Search for the cell housing the specified text and yield its [x, y] center coordinate. 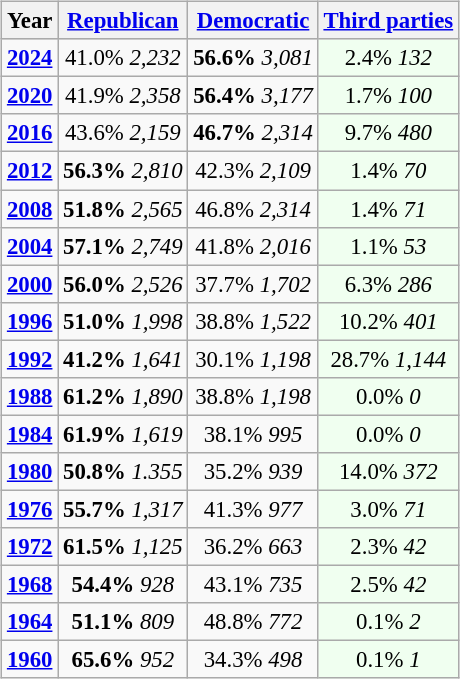
37.7% 1,702 [253, 284]
41.9% 2,358 [123, 96]
42.3% 2,109 [253, 171]
1.4% 71 [388, 209]
2004 [30, 246]
Republican [123, 21]
54.4% 928 [123, 584]
Year [30, 21]
48.8% 772 [253, 622]
0.1% 2 [388, 622]
2.5% 42 [388, 584]
43.6% 2,159 [123, 133]
1.7% 100 [388, 96]
57.1% 2,749 [123, 246]
1996 [30, 321]
34.3% 498 [253, 660]
41.2% 1,641 [123, 359]
9.7% 480 [388, 133]
51.0% 1,998 [123, 321]
Democratic [253, 21]
3.0% 71 [388, 509]
2.3% 42 [388, 547]
0.1% 1 [388, 660]
14.0% 372 [388, 472]
65.6% 952 [123, 660]
38.8% 1,522 [253, 321]
51.8% 2,565 [123, 209]
1968 [30, 584]
1976 [30, 509]
1960 [30, 660]
2.4% 132 [388, 58]
41.8% 2,016 [253, 246]
41.0% 2,232 [123, 58]
56.4% 3,177 [253, 96]
1980 [30, 472]
1.4% 70 [388, 171]
6.3% 286 [388, 284]
61.5% 1,125 [123, 547]
51.1% 809 [123, 622]
38.1% 995 [253, 434]
46.8% 2,314 [253, 209]
43.1% 735 [253, 584]
56.3% 2,810 [123, 171]
30.1% 1,198 [253, 359]
1992 [30, 359]
10.2% 401 [388, 321]
1972 [30, 547]
1988 [30, 396]
28.7% 1,144 [388, 359]
41.3% 977 [253, 509]
61.9% 1,619 [123, 434]
56.6% 3,081 [253, 58]
2008 [30, 209]
38.8% 1,198 [253, 396]
2016 [30, 133]
46.7% 2,314 [253, 133]
2024 [30, 58]
2020 [30, 96]
61.2% 1,890 [123, 396]
1964 [30, 622]
50.8% 1.355 [123, 472]
1984 [30, 434]
Third parties [388, 21]
2000 [30, 284]
55.7% 1,317 [123, 509]
56.0% 2,526 [123, 284]
1.1% 53 [388, 246]
35.2% 939 [253, 472]
36.2% 663 [253, 547]
2012 [30, 171]
